Scan for the cell matching the given text and deliver its [X, Y] coordinate at center. 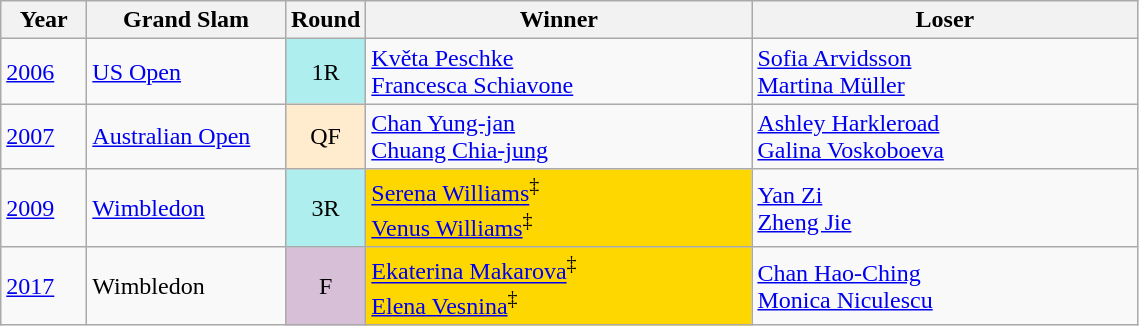
Serena Williams‡ Venus Williams‡ [559, 208]
2009 [44, 208]
Grand Slam [186, 20]
Chan Hao-Ching Monica Niculescu [945, 286]
Květa Peschke Francesca Schiavone [559, 72]
US Open [186, 72]
Australian Open [186, 136]
1R [325, 72]
3R [325, 208]
2007 [44, 136]
F [325, 286]
Yan Zi Zheng Jie [945, 208]
Loser [945, 20]
2006 [44, 72]
Year [44, 20]
Chan Yung-jan Chuang Chia-jung [559, 136]
Ekaterina Makarova‡ Elena Vesnina‡ [559, 286]
QF [325, 136]
2017 [44, 286]
Round [325, 20]
Winner [559, 20]
Ashley Harkleroad Galina Voskoboeva [945, 136]
Sofia Arvidsson Martina Müller [945, 72]
